Pinpoint the cell where the given text exists, returning its (x, y) midpoint coordinate. 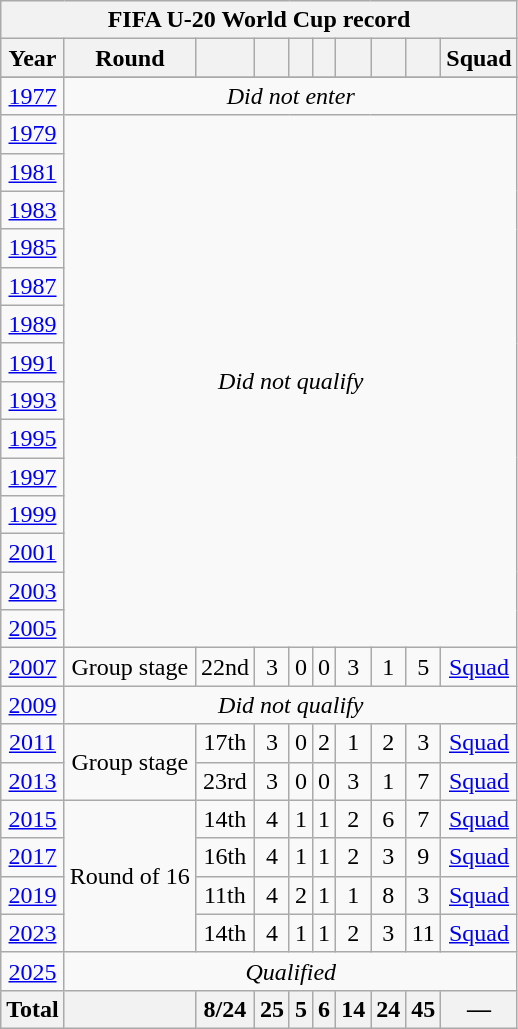
2009 (33, 705)
9 (424, 857)
— (479, 1009)
1997 (33, 477)
2017 (33, 857)
2015 (33, 819)
14 (354, 1009)
25 (272, 1009)
8 (388, 895)
1983 (33, 210)
Round (130, 58)
Qualified (290, 971)
FIFA U-20 World Cup record (259, 20)
22nd (224, 667)
Round of 16 (130, 876)
Year (33, 58)
2005 (33, 629)
8/24 (224, 1009)
2007 (33, 667)
11th (224, 895)
Total (33, 1009)
1981 (33, 172)
2019 (33, 895)
2003 (33, 591)
45 (424, 1009)
1987 (33, 286)
23rd (224, 781)
17th (224, 743)
11 (424, 933)
2025 (33, 971)
1977 (33, 96)
2023 (33, 933)
24 (388, 1009)
1993 (33, 400)
1991 (33, 362)
1985 (33, 248)
1989 (33, 324)
2013 (33, 781)
1995 (33, 438)
1999 (33, 515)
Did not enter (290, 96)
16th (224, 857)
2011 (33, 743)
2001 (33, 553)
1979 (33, 134)
